Extract the (x, y) coordinate from the center of the cell holding the provided text.  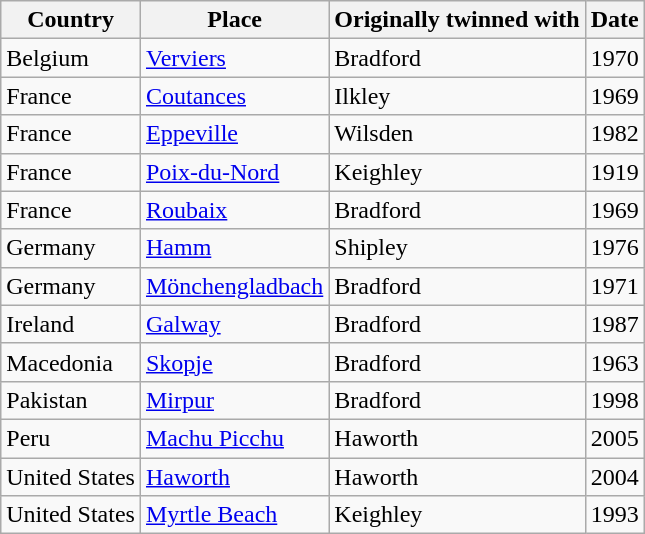
1919 (614, 172)
Wilsden (457, 134)
1970 (614, 58)
Poix-du-Nord (234, 172)
Shipley (457, 248)
Mirpur (234, 400)
Myrtle Beach (234, 515)
1971 (614, 286)
Country (71, 20)
Galway (234, 324)
Originally twinned with (457, 20)
Hamm (234, 248)
1963 (614, 362)
1982 (614, 134)
Eppeville (234, 134)
1987 (614, 324)
Date (614, 20)
Coutances (234, 96)
Ilkley (457, 96)
Peru (71, 438)
Skopje (234, 362)
Roubaix (234, 210)
2004 (614, 477)
2005 (614, 438)
1998 (614, 400)
Verviers (234, 58)
Macedonia (71, 362)
Belgium (71, 58)
Ireland (71, 324)
Mönchengladbach (234, 286)
1993 (614, 515)
1976 (614, 248)
Machu Picchu (234, 438)
Place (234, 20)
Pakistan (71, 400)
